For the text-containing cell, return its midpoint in (x, y) coordinate format. 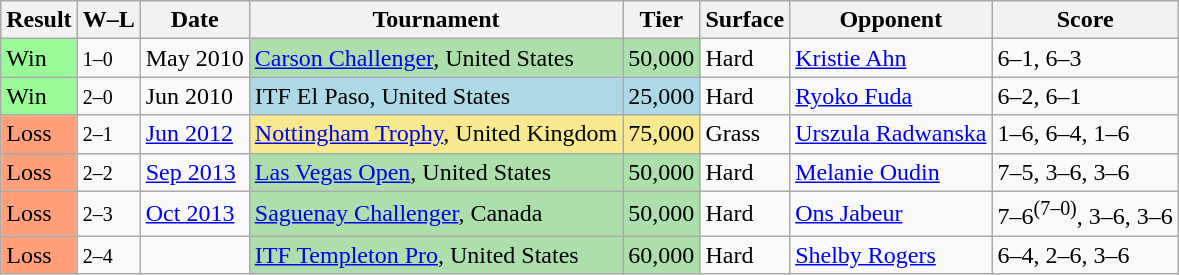
Melanie Oudin (891, 172)
60,000 (662, 255)
Sep 2013 (194, 172)
2–1 (108, 134)
7–6(7–0), 3–6, 3–6 (1085, 214)
Jun 2012 (194, 134)
75,000 (662, 134)
2–4 (108, 255)
Surface (745, 20)
Result (39, 20)
W–L (108, 20)
Score (1085, 20)
2–0 (108, 96)
Grass (745, 134)
Ons Jabeur (891, 214)
Kristie Ahn (891, 58)
Nottingham Trophy, United Kingdom (436, 134)
Jun 2010 (194, 96)
Opponent (891, 20)
6–1, 6–3 (1085, 58)
6–4, 2–6, 3–6 (1085, 255)
1–0 (108, 58)
Las Vegas Open, United States (436, 172)
2–2 (108, 172)
May 2010 (194, 58)
Oct 2013 (194, 214)
Carson Challenger, United States (436, 58)
Urszula Radwanska (891, 134)
Tier (662, 20)
2–3 (108, 214)
Shelby Rogers (891, 255)
Tournament (436, 20)
25,000 (662, 96)
7–5, 3–6, 3–6 (1085, 172)
1–6, 6–4, 1–6 (1085, 134)
Date (194, 20)
ITF El Paso, United States (436, 96)
Saguenay Challenger, Canada (436, 214)
ITF Templeton Pro, United States (436, 255)
6–2, 6–1 (1085, 96)
Ryoko Fuda (891, 96)
